Determine the [x, y] coordinate at the center of the cell enclosing the given text.  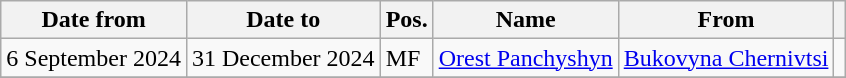
Date to [283, 20]
From [726, 20]
MF [406, 58]
Pos. [406, 20]
Name [526, 20]
Date from [94, 20]
31 December 2024 [283, 58]
Bukovyna Chernivtsi [726, 58]
6 September 2024 [94, 58]
Orest Panchyshyn [526, 58]
